From the cell containing the given text, extract its center point as (X, Y) coordinate. 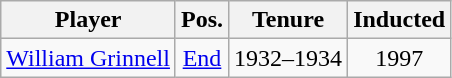
Player (88, 20)
William Grinnell (88, 58)
Pos. (202, 20)
1932–1934 (288, 58)
Tenure (288, 20)
Inducted (400, 20)
1997 (400, 58)
End (202, 58)
